Return (X, Y) of the center of cell containing provided text 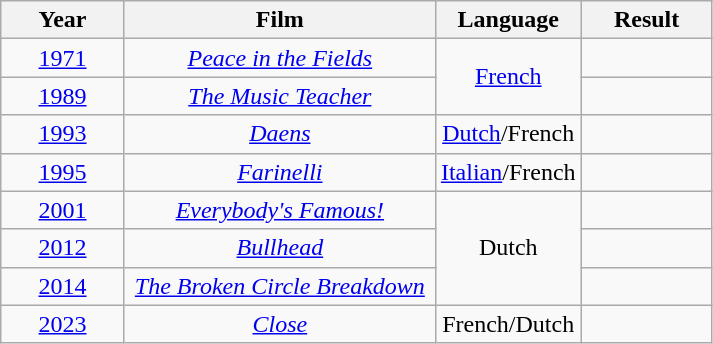
Italian/French (508, 172)
2014 (63, 286)
1995 (63, 172)
The Music Teacher (280, 96)
Daens (280, 134)
Peace in the Fields (280, 58)
Language (508, 20)
1989 (63, 96)
1993 (63, 134)
Farinelli (280, 172)
French/Dutch (508, 324)
The Broken Circle Breakdown (280, 286)
Result (646, 20)
Everybody's Famous! (280, 210)
2012 (63, 248)
2001 (63, 210)
Film (280, 20)
Dutch (508, 248)
Year (63, 20)
Close (280, 324)
Bullhead (280, 248)
2023 (63, 324)
French (508, 77)
Dutch/French (508, 134)
1971 (63, 58)
